From the cell containing the given text, extract its center point as (x, y) coordinate. 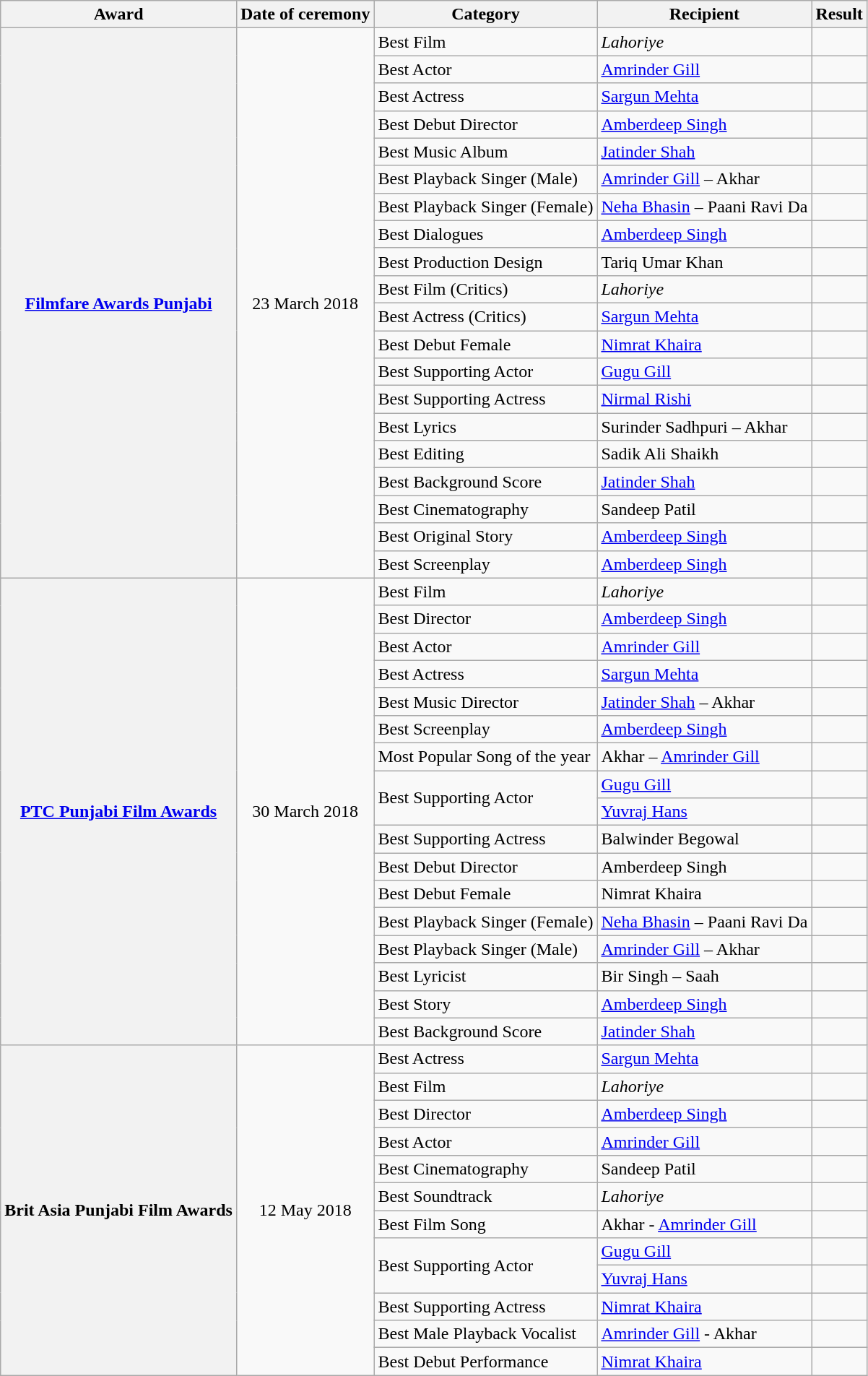
30 March 2018 (305, 812)
Best Dialogues (485, 234)
Category (485, 14)
Akhar - Amrinder Gill (705, 1224)
Balwinder Begowal (705, 839)
Sadik Ali Shaikh (705, 454)
Result (839, 14)
Akhar – Amrinder Gill (705, 756)
Surinder Sadhpuri – Akhar (705, 427)
Best Music Album (485, 152)
Most Popular Song of the year (485, 756)
Best Lyrics (485, 427)
23 March 2018 (305, 303)
Best Soundtrack (485, 1196)
Best Music Director (485, 701)
Brit Asia Punjabi Film Awards (118, 1211)
Best Film (Critics) (485, 289)
Best Editing (485, 454)
Recipient (705, 14)
Amrinder Gill - Akhar (705, 1334)
Tariq Umar Khan (705, 261)
Best Film Song (485, 1224)
Best Lyricist (485, 977)
Best Production Design (485, 261)
Filmfare Awards Punjabi (118, 303)
Nirmal Rishi (705, 399)
Bir Singh – Saah (705, 977)
Best Debut Performance (485, 1362)
Best Actress (Critics) (485, 316)
Award (118, 14)
Jatinder Shah – Akhar (705, 701)
Date of ceremony (305, 14)
PTC Punjabi Film Awards (118, 812)
Best Male Playback Vocalist (485, 1334)
Best Original Story (485, 537)
Best Story (485, 1004)
12 May 2018 (305, 1211)
